Provide the [X, Y] coordinate of the cell's center where the given text is located.  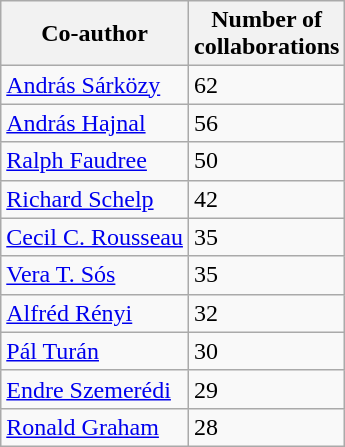
Vera T. Sós [95, 275]
42 [266, 199]
Co-author [95, 34]
András Sárközy [95, 85]
30 [266, 351]
56 [266, 123]
62 [266, 85]
Ralph Faudree [95, 161]
Alfréd Rényi [95, 313]
Richard Schelp [95, 199]
29 [266, 389]
Endre Szemerédi [95, 389]
Cecil C. Rousseau [95, 237]
Ronald Graham [95, 427]
28 [266, 427]
Number of collaborations [266, 34]
32 [266, 313]
50 [266, 161]
András Hajnal [95, 123]
Pál Turán [95, 351]
